From the cell containing the given text, extract its center point as (X, Y) coordinate. 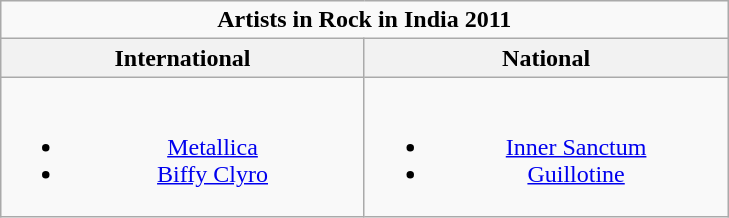
Inner SanctumGuillotine (546, 147)
MetallicaBiffy Clyro (183, 147)
Artists in Rock in India 2011 (364, 20)
International (183, 58)
National (546, 58)
